Scan for the cell matching the given text and deliver its (x, y) coordinate at center. 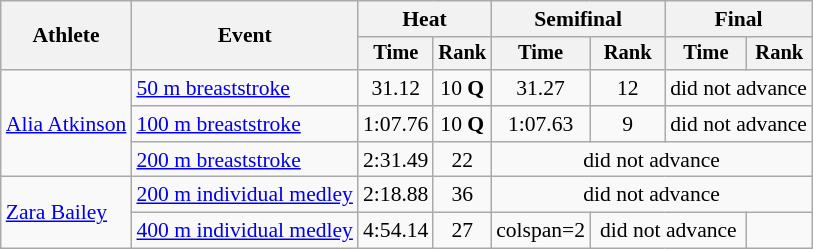
Heat (424, 19)
50 m breaststroke (244, 88)
9 (628, 124)
4:54.14 (396, 231)
2:18.88 (396, 195)
27 (462, 231)
1:07.63 (540, 124)
1:07.76 (396, 124)
400 m individual medley (244, 231)
Event (244, 36)
200 m breaststroke (244, 160)
12 (628, 88)
Semifinal (578, 19)
colspan=2 (540, 231)
22 (462, 160)
200 m individual medley (244, 195)
Final (738, 19)
Athlete (66, 36)
36 (462, 195)
Zara Bailey (66, 212)
2:31.49 (396, 160)
31.27 (540, 88)
31.12 (396, 88)
100 m breaststroke (244, 124)
Alia Atkinson (66, 124)
